From the cell containing the given text, extract its center point as (x, y) coordinate. 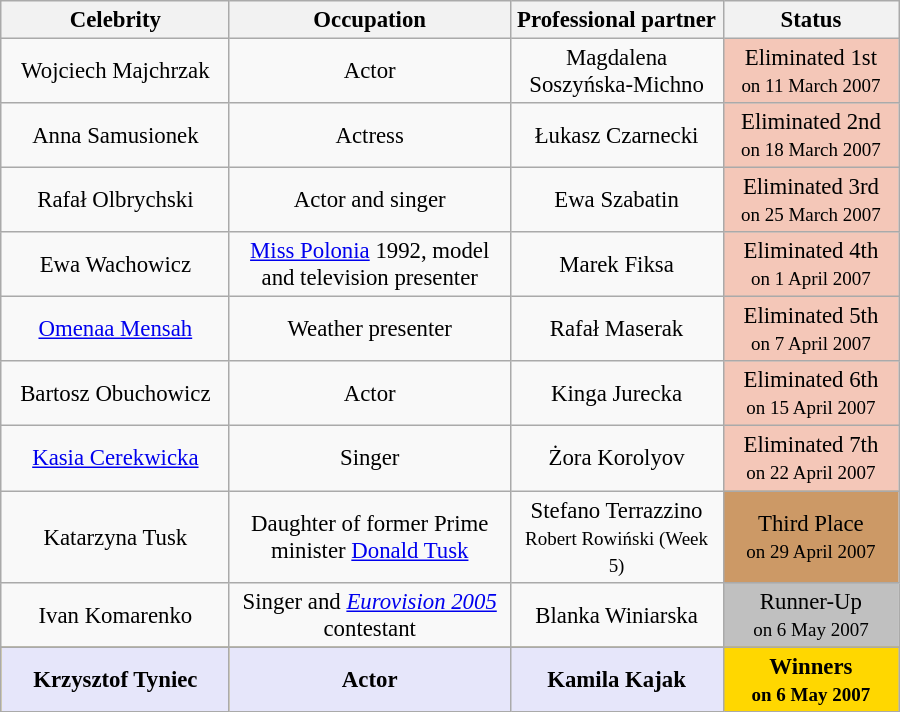
Anna Samusionek (115, 136)
Winnerson 6 May 2007 (811, 680)
Status (811, 20)
Łukasz Czarnecki (616, 136)
Actor and singer (370, 200)
Katarzyna Tusk (115, 536)
Eliminated 5thon 7 April 2007 (811, 330)
Omenaa Mensah (115, 330)
Actress (370, 136)
Singer (370, 458)
Eliminated 4thon 1 April 2007 (811, 264)
Singer and Eurovision 2005 contestant (370, 614)
Kamila Kajak (616, 680)
Eliminated 3rdon 25 March 2007 (811, 200)
Żora Korolyov (616, 458)
Krzysztof Tyniec (115, 680)
Ivan Komarenko (115, 614)
Professional partner (616, 20)
Eliminated 1ston 11 March 2007 (811, 70)
Magdalena Soszyńska-Michno (616, 70)
Wojciech Majchrzak (115, 70)
Third Placeon 29 April 2007 (811, 536)
Kasia Cerekwicka (115, 458)
Eliminated 2ndon 18 March 2007 (811, 136)
Stefano TerrazzinoRobert Rowiński (Week 5) (616, 536)
Marek Fiksa (616, 264)
Celebrity (115, 20)
Blanka Winiarska (616, 614)
Bartosz Obuchowicz (115, 394)
Kinga Jurecka (616, 394)
Daughter of former Prime minister Donald Tusk (370, 536)
Weather presenter (370, 330)
Eliminated 7thon 22 April 2007 (811, 458)
Rafał Maserak (616, 330)
Miss Polonia 1992, model and television presenter (370, 264)
Eliminated 6thon 15 April 2007 (811, 394)
Ewa Szabatin (616, 200)
Ewa Wachowicz (115, 264)
Occupation (370, 20)
Runner-Upon 6 May 2007 (811, 614)
Rafał Olbrychski (115, 200)
